Extract the (x, y) coordinate from the center of the cell holding the provided text.  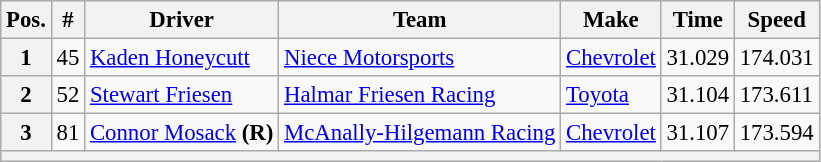
2 (26, 95)
173.594 (776, 133)
81 (68, 133)
McAnally-Hilgemann Racing (420, 133)
Kaden Honeycutt (182, 58)
Speed (776, 20)
Niece Motorsports (420, 58)
Make (611, 20)
Toyota (611, 95)
Halmar Friesen Racing (420, 95)
174.031 (776, 58)
Connor Mosack (R) (182, 133)
1 (26, 58)
45 (68, 58)
Pos. (26, 20)
Team (420, 20)
52 (68, 95)
173.611 (776, 95)
31.104 (698, 95)
3 (26, 133)
Time (698, 20)
# (68, 20)
31.107 (698, 133)
Driver (182, 20)
31.029 (698, 58)
Stewart Friesen (182, 95)
